Extract the (X, Y) coordinate from the center of the cell holding the provided text.  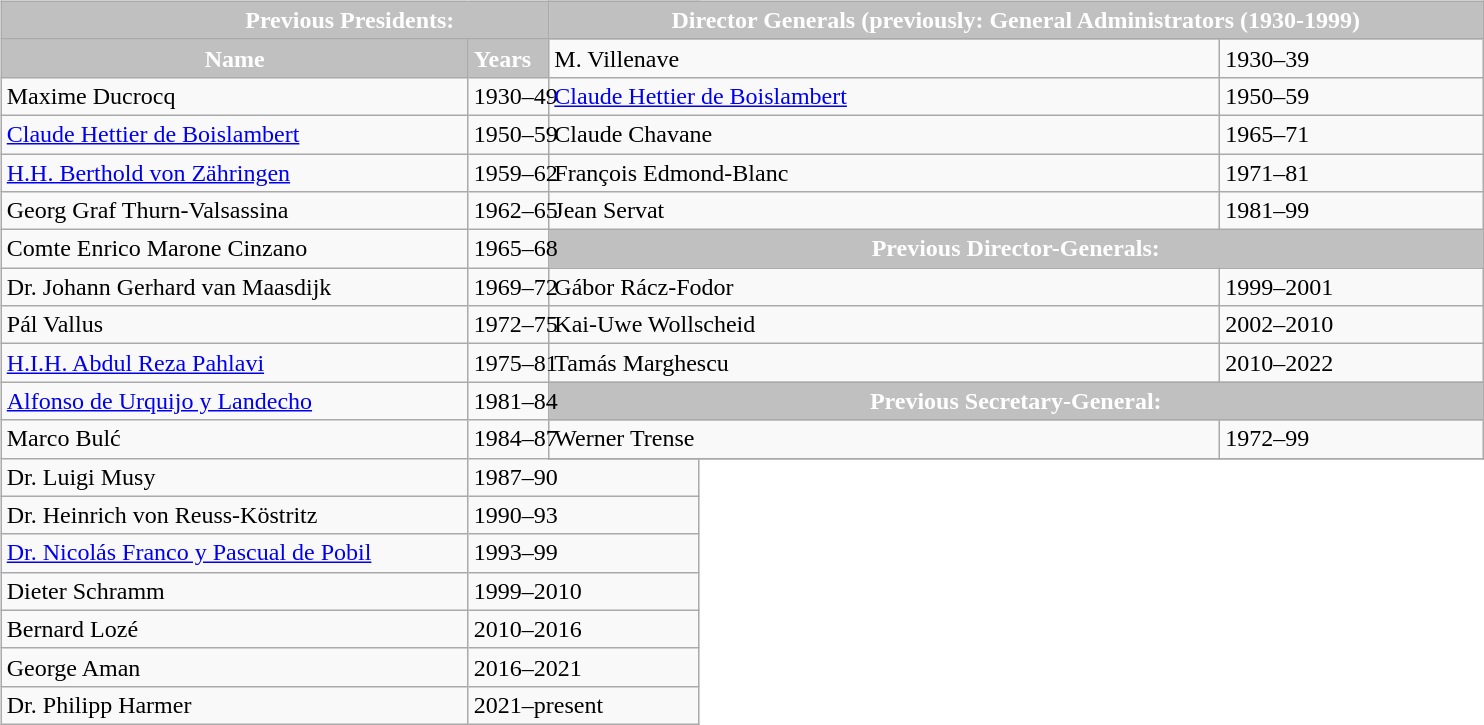
François Edmond-Blanc (884, 173)
Dieter Schramm (234, 591)
2021–present (583, 705)
Previous Secretary-General: (1016, 401)
Maxime Ducrocq (234, 96)
1972–75 (583, 325)
Previous Director-Generals: (1016, 249)
1993–99 (583, 553)
Georg Graf Thurn-Valsassina (234, 211)
2010–2016 (583, 629)
1962–65 (583, 211)
2016–2021 (583, 667)
1959–62 (583, 173)
Pál Vallus (234, 325)
1981–84 (583, 401)
Dr. Heinrich von Reuss-Köstritz (234, 515)
1984–87 (583, 439)
1971–81 (1352, 173)
1990–93 (583, 515)
2010–2022 (1352, 363)
Claude Chavane (884, 134)
Alfonso de Urquijo y Landecho (234, 401)
Years (583, 58)
H.H. Berthold von Zähringen (234, 173)
Dr. Nicolás Franco y Pascual de Pobil (234, 553)
George Aman (234, 667)
1930–39 (1352, 58)
Marco Bulć (234, 439)
Bernard Lozé (234, 629)
Dr. Johann Gerhard van Maasdijk (234, 287)
Dr. Luigi Musy (234, 477)
Jean Servat (884, 211)
1975–81 (583, 363)
1999–2010 (583, 591)
Werner Trense (884, 439)
1999–2001 (1352, 287)
Previous Presidents: (350, 20)
1965–71 (1352, 134)
Gábor Rácz-Fodor (884, 287)
Tamás Marghescu (884, 363)
1981–99 (1352, 211)
1969–72 (583, 287)
Director Generals (previously: General Administrators (1930-1999) (1016, 20)
1987–90 (583, 477)
1972–99 (1352, 439)
M. Villenave (884, 58)
Dr. Philipp Harmer (234, 705)
Kai-Uwe Wollscheid (884, 325)
H.I.H. Abdul Reza Pahlavi (234, 363)
2002–2010 (1352, 325)
Name (234, 58)
Comte Enrico Marone Cinzano (234, 249)
1930–49 (583, 96)
1965–68 (583, 249)
